Extract the [x, y] coordinate from the center of the cell holding the provided text.  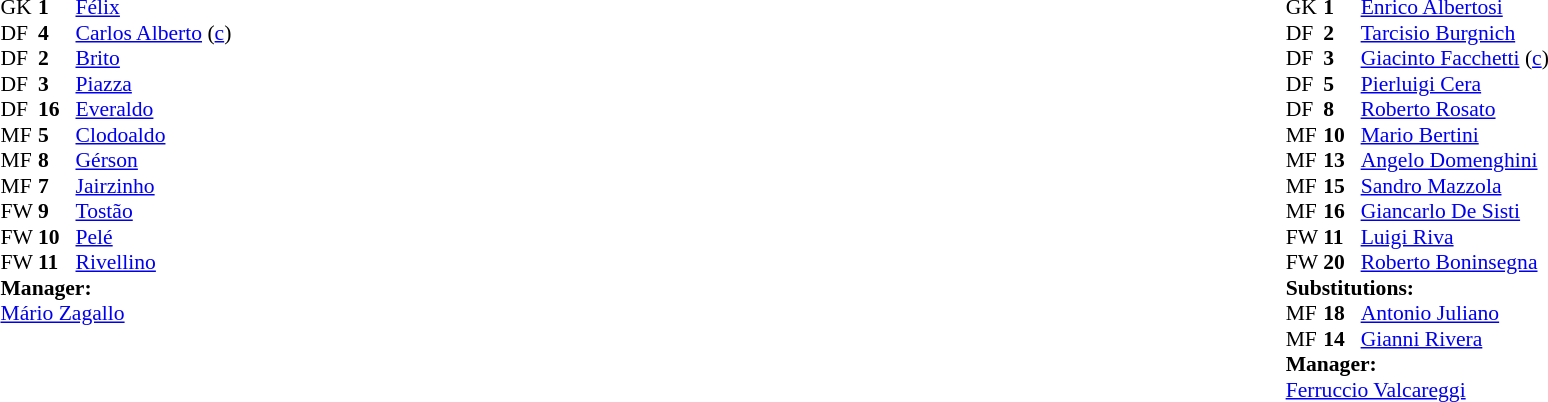
Gérson [154, 161]
Pelé [154, 237]
Brito [154, 59]
Clodoaldo [154, 135]
18 [1342, 313]
Jairzinho [154, 186]
Manager: [116, 288]
15 [1342, 186]
Mário Zagallo [116, 313]
20 [1342, 263]
4 [57, 33]
Everaldo [154, 109]
Rivellino [154, 263]
14 [1342, 339]
13 [1342, 161]
9 [57, 211]
Carlos Alberto (c) [154, 33]
7 [57, 186]
Tostão [154, 211]
Piazza [154, 84]
